Locate the cell with the specified text and output its [X, Y] center coordinate. 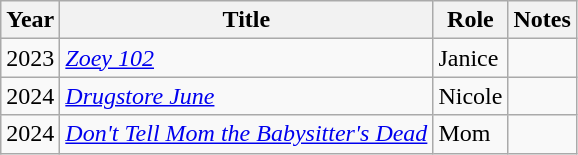
Drugstore June [246, 96]
Zoey 102 [246, 58]
2023 [30, 58]
Year [30, 20]
Notes [542, 20]
Role [470, 20]
Mom [470, 134]
Nicole [470, 96]
Janice [470, 58]
Don't Tell Mom the Babysitter's Dead [246, 134]
Title [246, 20]
